Detect which cell encompasses the target text, then output its [X, Y] center coordinate. 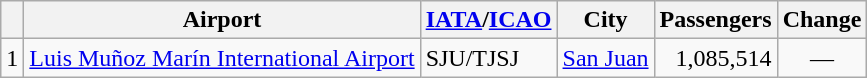
1,085,514 [716, 58]
IATA/ICAO [488, 20]
SJU/TJSJ [488, 58]
Luis Muñoz Marín International Airport [222, 58]
1 [12, 58]
Passengers [716, 20]
Change [822, 20]
San Juan [606, 58]
City [606, 20]
Airport [222, 20]
— [822, 58]
